Pinpoint the cell where the given text exists, returning its (X, Y) midpoint coordinate. 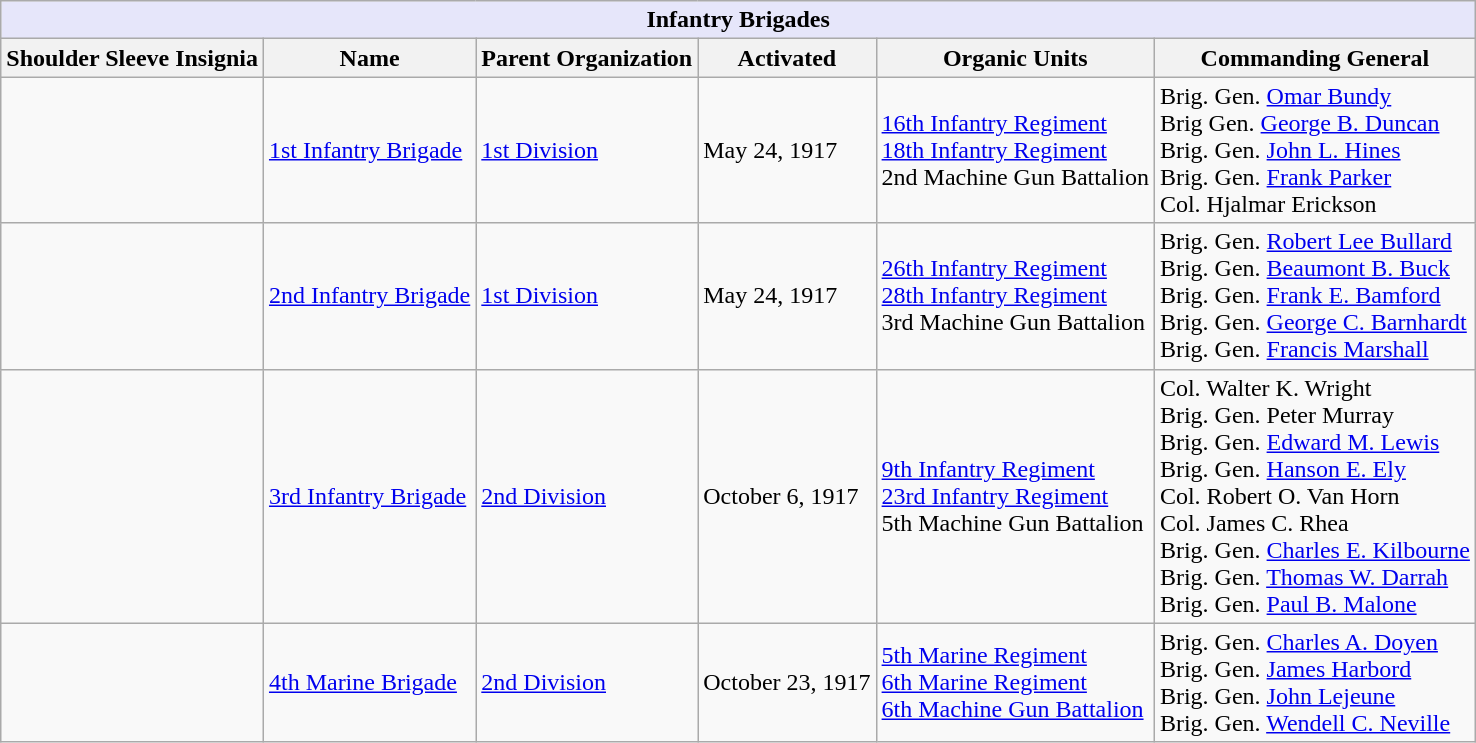
Brig. Gen. Omar BundyBrig Gen. George B. DuncanBrig. Gen. John L. HinesBrig. Gen. Frank ParkerCol. Hjalmar Erickson (1314, 150)
3rd Infantry Brigade (369, 496)
October 6, 1917 (787, 496)
Brig. Gen. Robert Lee BullardBrig. Gen. Beaumont B. BuckBrig. Gen. Frank E. BamfordBrig. Gen. George C. BarnhardtBrig. Gen. Francis Marshall (1314, 296)
5th Marine Regiment6th Marine Regiment6th Machine Gun Battalion (1015, 682)
October 23, 1917 (787, 682)
Infantry Brigades (738, 20)
Commanding General (1314, 58)
Activated (787, 58)
Parent Organization (587, 58)
Organic Units (1015, 58)
Shoulder Sleeve Insignia (132, 58)
26th Infantry Regiment28th Infantry Regiment3rd Machine Gun Battalion (1015, 296)
Name (369, 58)
16th Infantry Regiment18th Infantry Regiment2nd Machine Gun Battalion (1015, 150)
9th Infantry Regiment23rd Infantry Regiment5th Machine Gun Battalion (1015, 496)
2nd Infantry Brigade (369, 296)
1st Infantry Brigade (369, 150)
Brig. Gen. Charles A. DoyenBrig. Gen. James HarbordBrig. Gen. John LejeuneBrig. Gen. Wendell C. Neville (1314, 682)
4th Marine Brigade (369, 682)
